For the text-containing cell, return its midpoint in (x, y) coordinate format. 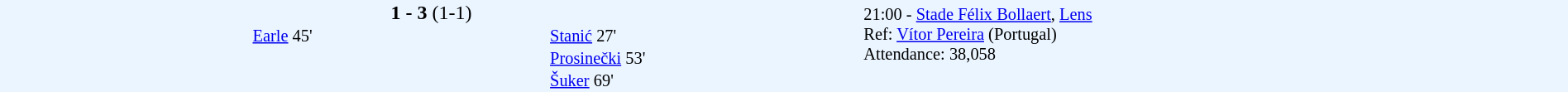
21:00 - Stade Félix Bollaert, LensRef: Vítor Pereira (Portugal)Attendance: 38,058 (1216, 35)
Prosinečki 53' (706, 58)
Šuker 69' (706, 81)
1 - 3 (1-1) (431, 12)
Stanić 27' (706, 36)
Earle 45' (157, 36)
